Return the [x, y] coordinate for the center point of the cell that contains the specified text.  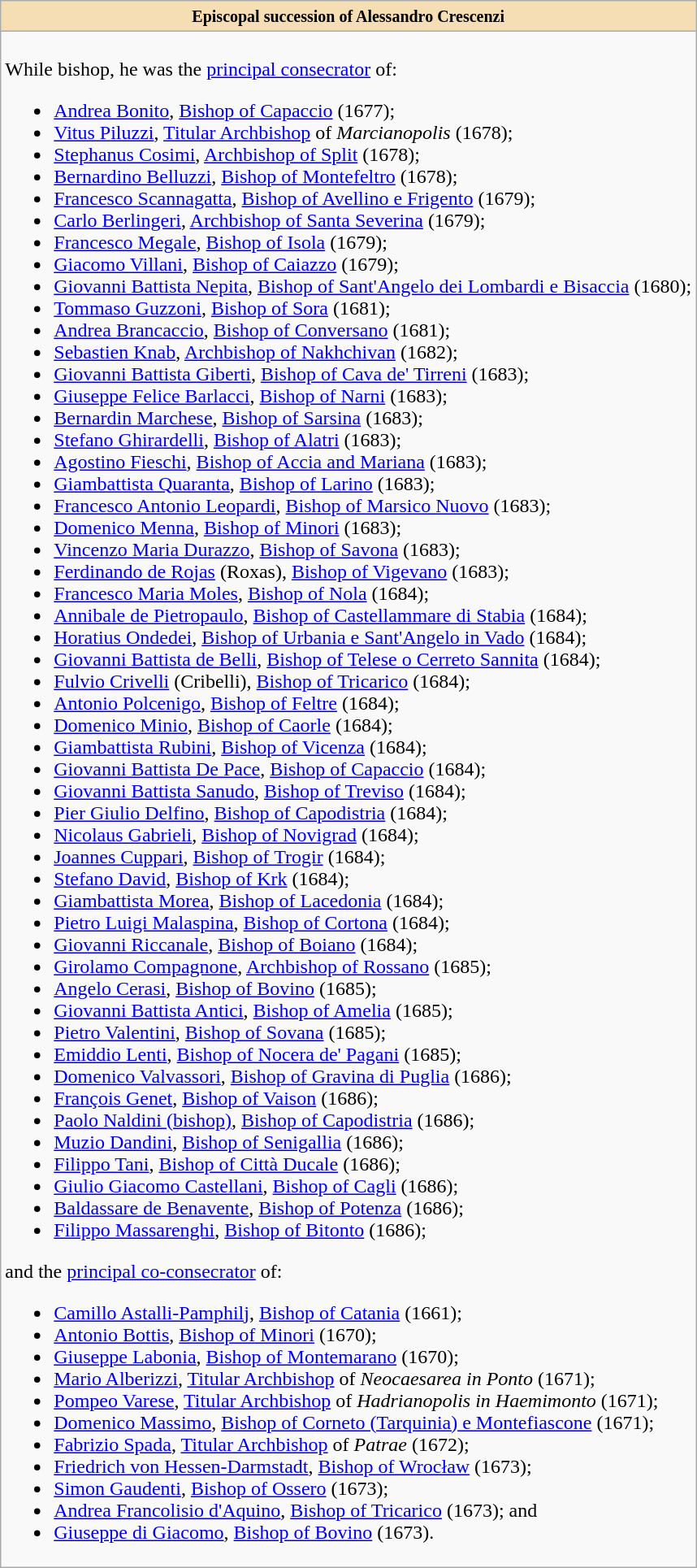
Episcopal succession of Alessandro Crescenzi [348, 16]
